Output the (X, Y) coordinate of the center of the cell containing the given text.  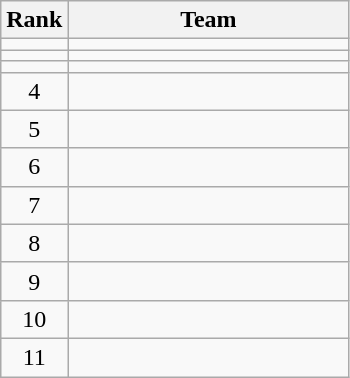
Rank (34, 20)
9 (34, 281)
8 (34, 243)
4 (34, 91)
5 (34, 129)
11 (34, 357)
Team (208, 20)
6 (34, 167)
7 (34, 205)
10 (34, 319)
